Detect which cell encompasses the target text, then output its (x, y) center coordinate. 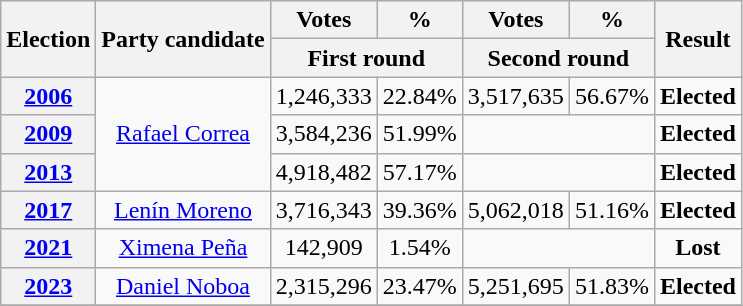
Rafael Correa (183, 134)
Result (698, 39)
142,909 (324, 248)
51.16% (612, 210)
2,315,296 (324, 286)
1,246,333 (324, 96)
39.36% (420, 210)
2021 (48, 248)
4,918,482 (324, 172)
3,716,343 (324, 210)
56.67% (612, 96)
Ximena Peña (183, 248)
Election (48, 39)
Lenín Moreno (183, 210)
Lost (698, 248)
51.99% (420, 134)
5,062,018 (516, 210)
51.83% (612, 286)
2023 (48, 286)
2013 (48, 172)
Daniel Noboa (183, 286)
57.17% (420, 172)
3,517,635 (516, 96)
Party candidate (183, 39)
1.54% (420, 248)
Second round (558, 58)
2017 (48, 210)
2009 (48, 134)
2006 (48, 96)
5,251,695 (516, 286)
23.47% (420, 286)
3,584,236 (324, 134)
22.84% (420, 96)
First round (366, 58)
